Scan for the cell matching the given text and deliver its [X, Y] coordinate at center. 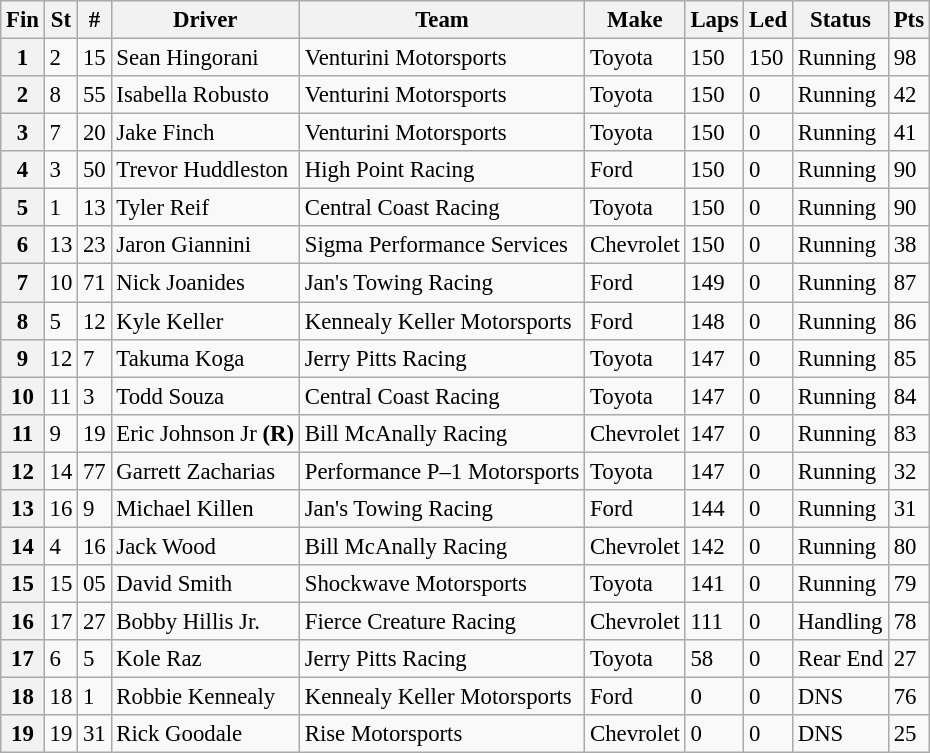
Nick Joanides [205, 283]
84 [908, 396]
Kyle Keller [205, 321]
High Point Racing [442, 170]
144 [714, 509]
Jake Finch [205, 133]
Make [635, 20]
87 [908, 283]
148 [714, 321]
Pts [908, 20]
# [94, 20]
142 [714, 546]
St [60, 20]
Isabella Robusto [205, 95]
Rick Goodale [205, 734]
Laps [714, 20]
58 [714, 659]
41 [908, 133]
38 [908, 245]
Led [768, 20]
05 [94, 584]
Kole Raz [205, 659]
79 [908, 584]
Driver [205, 20]
Fin [23, 20]
Takuma Koga [205, 358]
23 [94, 245]
78 [908, 621]
149 [714, 283]
Rise Motorsports [442, 734]
83 [908, 433]
77 [94, 471]
25 [908, 734]
20 [94, 133]
Michael Killen [205, 509]
80 [908, 546]
David Smith [205, 584]
Jaron Giannini [205, 245]
85 [908, 358]
Garrett Zacharias [205, 471]
50 [94, 170]
Robbie Kennealy [205, 697]
32 [908, 471]
Status [840, 20]
98 [908, 58]
86 [908, 321]
Sigma Performance Services [442, 245]
Rear End [840, 659]
111 [714, 621]
Todd Souza [205, 396]
Eric Johnson Jr (R) [205, 433]
71 [94, 283]
Performance P–1 Motorsports [442, 471]
Sean Hingorani [205, 58]
Team [442, 20]
Jack Wood [205, 546]
Fierce Creature Racing [442, 621]
Trevor Huddleston [205, 170]
141 [714, 584]
Tyler Reif [205, 208]
76 [908, 697]
Shockwave Motorsports [442, 584]
Handling [840, 621]
55 [94, 95]
42 [908, 95]
Bobby Hillis Jr. [205, 621]
